Determine the [x, y] coordinate at the center of the cell enclosing the given text.  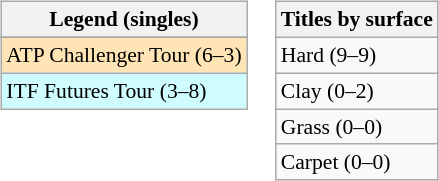
ITF Futures Tour (3–8) [124, 91]
Clay (0–2) [357, 91]
Carpet (0–0) [357, 162]
ATP Challenger Tour (6–3) [124, 55]
Legend (singles) [124, 20]
Grass (0–0) [357, 127]
Titles by surface [357, 20]
Hard (9–9) [357, 55]
